Find where the given text appears and provide that cell's center as (x, y) coordinate. 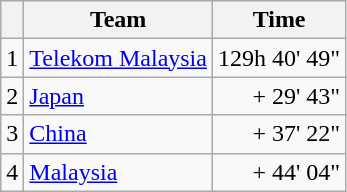
+ 29' 43" (278, 96)
4 (12, 172)
Malaysia (118, 172)
Japan (118, 96)
3 (12, 134)
Team (118, 20)
Telekom Malaysia (118, 58)
+ 44' 04" (278, 172)
Time (278, 20)
1 (12, 58)
2 (12, 96)
China (118, 134)
+ 37' 22" (278, 134)
129h 40' 49" (278, 58)
